Pinpoint the cell where the given text exists, returning its [X, Y] midpoint coordinate. 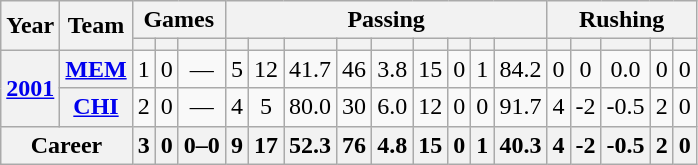
3 [144, 145]
Games [178, 20]
Rushing [622, 20]
Year [30, 26]
2001 [30, 88]
52.3 [310, 145]
CHI [96, 107]
84.2 [520, 69]
Team [96, 26]
30 [354, 107]
0.0 [626, 69]
0–0 [202, 145]
4.8 [392, 145]
Passing [386, 20]
3.8 [392, 69]
17 [266, 145]
6.0 [392, 107]
76 [354, 145]
80.0 [310, 107]
Career [66, 145]
MEM [96, 69]
46 [354, 69]
9 [236, 145]
40.3 [520, 145]
91.7 [520, 107]
41.7 [310, 69]
